Provide the [X, Y] coordinate of the cell's center where the given text is located.  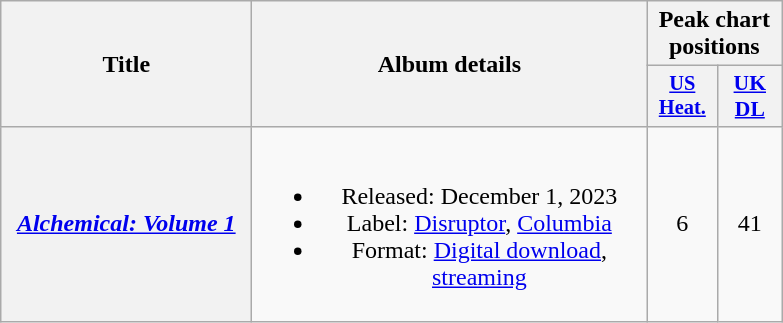
Released: December 1, 2023Label: Disruptor, ColumbiaFormat: Digital download, streaming [450, 224]
Title [126, 64]
Album details [450, 64]
Peak chart positions [714, 34]
UKDL [750, 96]
41 [750, 224]
Alchemical: Volume 1 [126, 224]
USHeat. [682, 96]
6 [682, 224]
